Determine the [X, Y] coordinate at the center of the cell enclosing the given text.  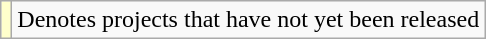
Denotes projects that have not yet been released [248, 20]
